Scan for the cell matching the given text and deliver its [x, y] coordinate at center. 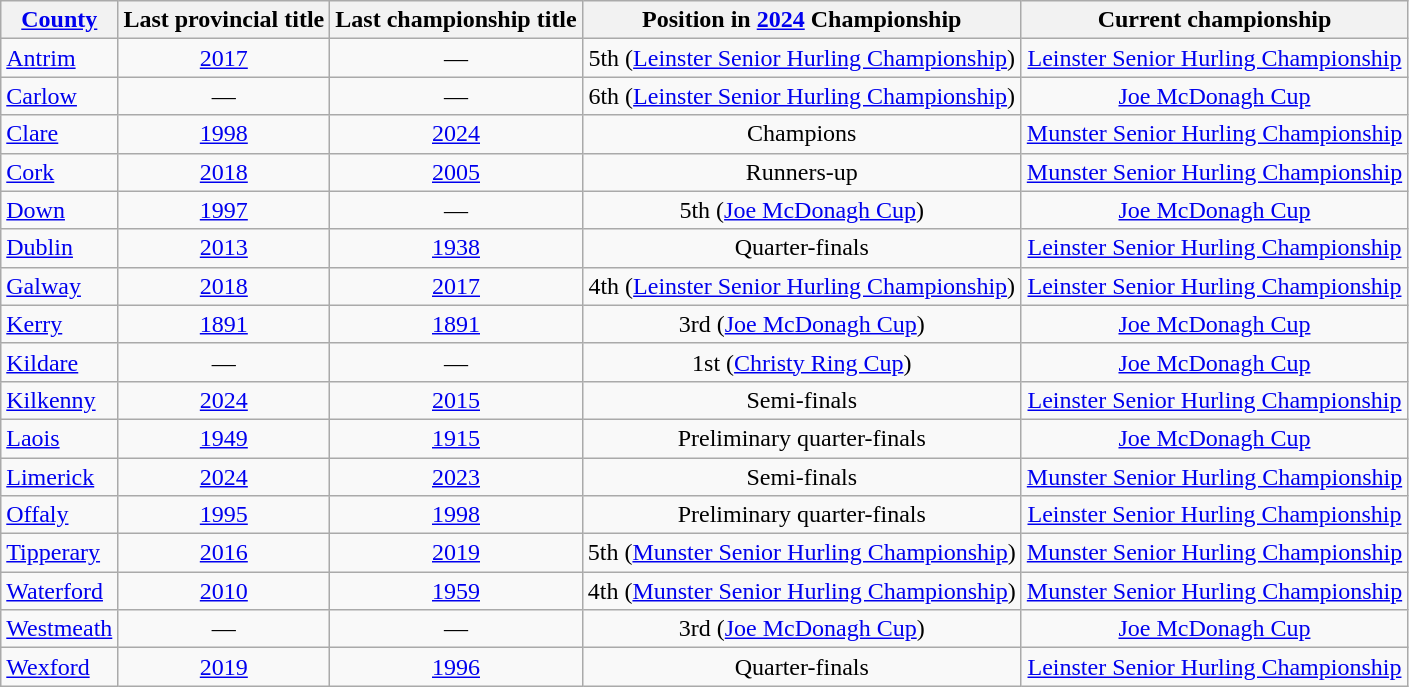
1959 [456, 591]
1997 [224, 210]
Kerry [60, 324]
Wexford [60, 667]
2023 [456, 477]
Antrim [60, 58]
Down [60, 210]
Waterford [60, 591]
Carlow [60, 96]
Offaly [60, 515]
Champions [802, 134]
2015 [456, 400]
Cork [60, 172]
Laois [60, 438]
1949 [224, 438]
5th (Munster Senior Hurling Championship) [802, 553]
1995 [224, 515]
Last championship title [456, 20]
Dublin [60, 248]
Current championship [1214, 20]
Runners-up [802, 172]
5th (Joe McDonagh Cup) [802, 210]
County [60, 20]
2010 [224, 591]
1915 [456, 438]
1996 [456, 667]
Westmeath [60, 629]
Limerick [60, 477]
2013 [224, 248]
Tipperary [60, 553]
Kilkenny [60, 400]
2016 [224, 553]
5th (Leinster Senior Hurling Championship) [802, 58]
1st (Christy Ring Cup) [802, 362]
4th (Munster Senior Hurling Championship) [802, 591]
Galway [60, 286]
6th (Leinster Senior Hurling Championship) [802, 96]
1938 [456, 248]
Clare [60, 134]
Position in 2024 Championship [802, 20]
Kildare [60, 362]
4th (Leinster Senior Hurling Championship) [802, 286]
2005 [456, 172]
Last provincial title [224, 20]
